Capture the cell that displays the provided text and extract its (x, y) central coordinate. 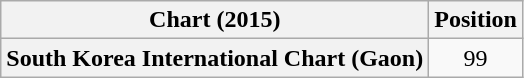
Chart (2015) (215, 20)
South Korea International Chart (Gaon) (215, 58)
Position (476, 20)
99 (476, 58)
